Determine the (X, Y) coordinate at the center of the cell enclosing the given text.  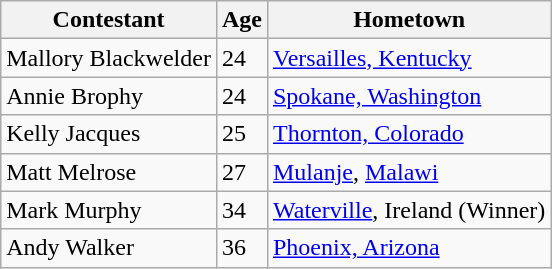
Mulanje, Malawi (408, 172)
Contestant (109, 20)
Andy Walker (109, 248)
Hometown (408, 20)
Phoenix, Arizona (408, 248)
Thornton, Colorado (408, 134)
25 (242, 134)
Mallory Blackwelder (109, 58)
Versailles, Kentucky (408, 58)
Spokane, Washington (408, 96)
34 (242, 210)
Waterville, Ireland (Winner) (408, 210)
Annie Brophy (109, 96)
Matt Melrose (109, 172)
Mark Murphy (109, 210)
27 (242, 172)
Kelly Jacques (109, 134)
Age (242, 20)
36 (242, 248)
